Search for the cell housing the specified text and yield its (x, y) center coordinate. 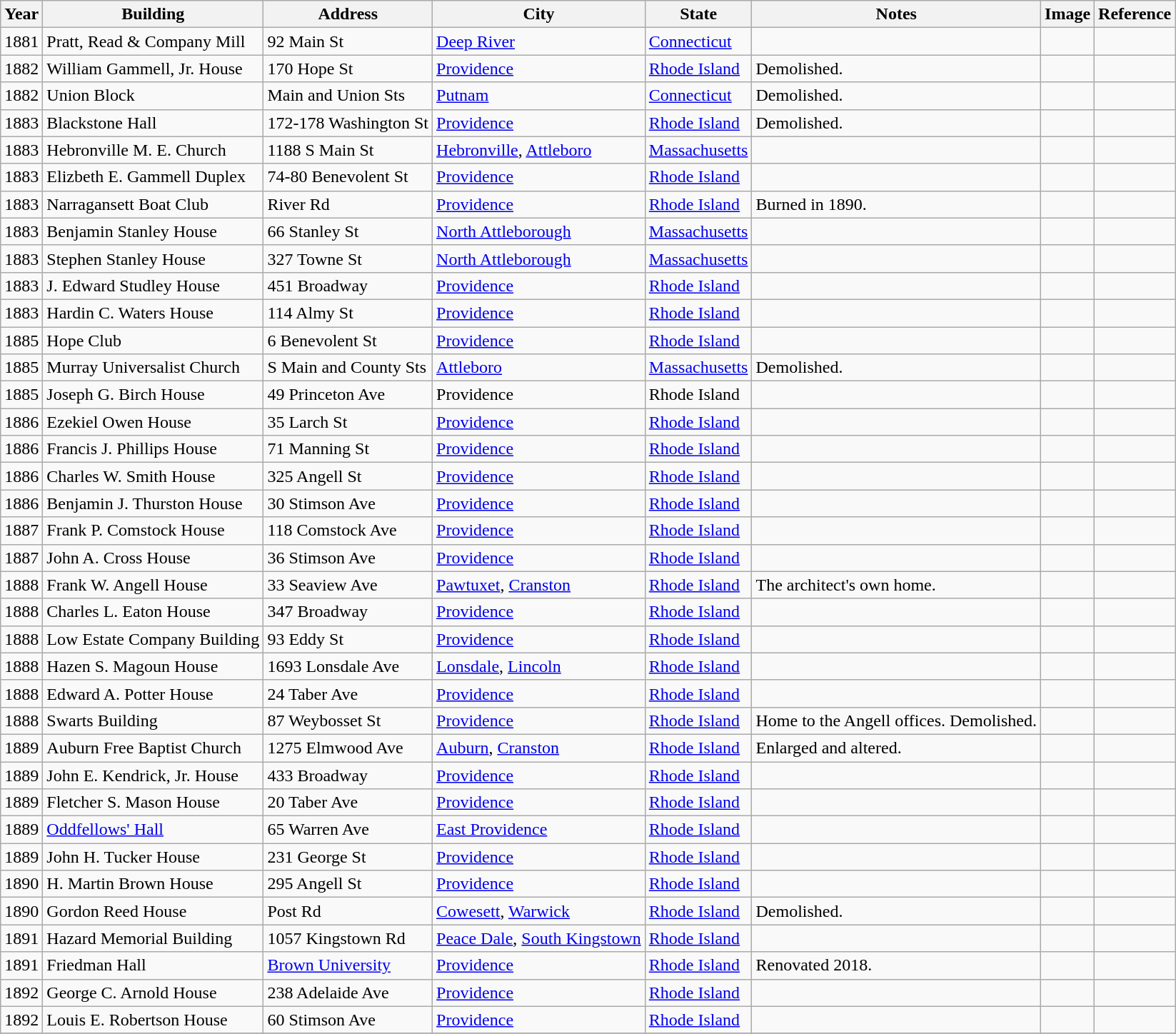
John E. Kendrick, Jr. House (153, 775)
Stephen Stanley House (153, 258)
Post Rd (348, 911)
Renovated 2018. (897, 965)
Notes (897, 14)
Hebronville, Attleboro (539, 150)
93 Eddy St (348, 639)
Murray Universalist Church (153, 368)
Attleboro (539, 368)
Auburn Free Baptist Church (153, 748)
87 Weybosset St (348, 721)
1188 S Main St (348, 150)
Low Estate Company Building (153, 639)
35 Larch St (348, 422)
Elizbeth E. Gammell Duplex (153, 177)
Lonsdale, Lincoln (539, 666)
1693 Lonsdale Ave (348, 666)
1881 (21, 41)
Cowesett, Warwick (539, 911)
Benjamin J. Thurston House (153, 503)
49 Princeton Ave (348, 395)
114 Almy St (348, 313)
City (539, 14)
Blackstone Hall (153, 123)
327 Towne St (348, 258)
Hazard Memorial Building (153, 938)
Burned in 1890. (897, 204)
20 Taber Ave (348, 803)
Swarts Building (153, 721)
John H. Tucker House (153, 857)
Friedman Hall (153, 965)
Charles L. Eaton House (153, 612)
Reference (1135, 14)
Hardin C. Waters House (153, 313)
65 Warren Ave (348, 830)
Auburn, Cranston (539, 748)
71 Manning St (348, 449)
Hope Club (153, 341)
Pratt, Read & Company Mill (153, 41)
433 Broadway (348, 775)
Putnam (539, 96)
36 Stimson Ave (348, 558)
Hazen S. Magoun House (153, 666)
Enlarged and altered. (897, 748)
170 Hope St (348, 69)
Union Block (153, 96)
172-178 Washington St (348, 123)
66 Stanley St (348, 231)
Ezekiel Owen House (153, 422)
Edward A. Potter House (153, 693)
Home to the Angell offices. Demolished. (897, 721)
William Gammell, Jr. House (153, 69)
State (698, 14)
Benjamin Stanley House (153, 231)
74-80 Benevolent St (348, 177)
118 Comstock Ave (348, 531)
30 Stimson Ave (348, 503)
238 Adelaide Ave (348, 993)
92 Main St (348, 41)
1275 Elmwood Ave (348, 748)
River Rd (348, 204)
East Providence (539, 830)
Frank P. Comstock House (153, 531)
Deep River (539, 41)
231 George St (348, 857)
347 Broadway (348, 612)
J. Edward Studley House (153, 286)
Joseph G. Birch House (153, 395)
6 Benevolent St (348, 341)
Pawtuxet, Cranston (539, 585)
Peace Dale, South Kingstown (539, 938)
60 Stimson Ave (348, 1020)
Fletcher S. Mason House (153, 803)
Image (1068, 14)
Gordon Reed House (153, 911)
33 Seaview Ave (348, 585)
H. Martin Brown House (153, 884)
Year (21, 14)
295 Angell St (348, 884)
24 Taber Ave (348, 693)
John A. Cross House (153, 558)
Louis E. Robertson House (153, 1020)
Building (153, 14)
The architect's own home. (897, 585)
Hebronville M. E. Church (153, 150)
325 Angell St (348, 476)
1057 Kingstown Rd (348, 938)
Frank W. Angell House (153, 585)
S Main and County Sts (348, 368)
Brown University (348, 965)
Oddfellows' Hall (153, 830)
George C. Arnold House (153, 993)
Charles W. Smith House (153, 476)
Narragansett Boat Club (153, 204)
451 Broadway (348, 286)
Address (348, 14)
Main and Union Sts (348, 96)
Francis J. Phillips House (153, 449)
